For the text-containing cell, return its midpoint in [X, Y] coordinate format. 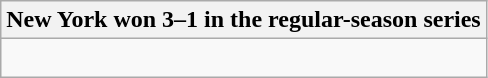
New York won 3–1 in the regular-season series [244, 20]
